For the text-containing cell, return its midpoint in [x, y] coordinate format. 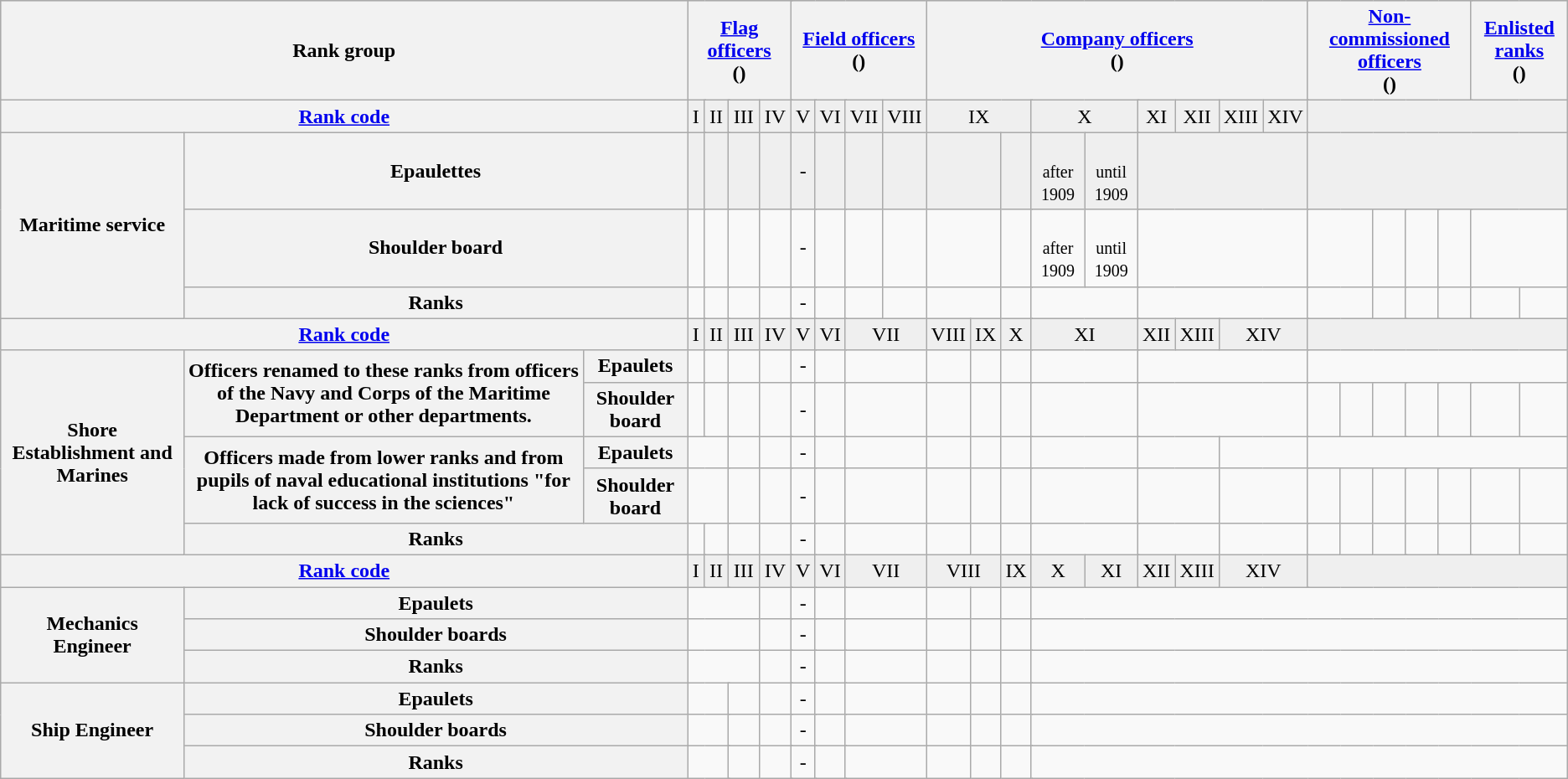
Officers made from lower ranks and from pupils of naval educational institutions "for lack of success in the sciences" [384, 479]
Officers renamed to these ranks from officers of the Navy and Corps of the Maritime Department or other departments. [384, 394]
Company officers() [1117, 50]
Rank group [344, 50]
Ship Engineer [92, 730]
Epaulettes [436, 171]
Mechanics Engineer [92, 634]
Shore Establishment and Marines [92, 452]
Enlisted ranks() [1519, 50]
Non-commissioned officers() [1389, 50]
Flag officers() [740, 50]
Maritime service [92, 225]
Field officers() [859, 50]
